Detect which cell encompasses the target text, then output its [X, Y] center coordinate. 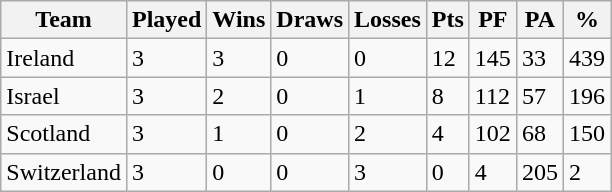
439 [586, 58]
196 [586, 96]
Draws [310, 20]
Team [64, 20]
Scotland [64, 134]
102 [492, 134]
Pts [448, 20]
150 [586, 134]
PF [492, 20]
33 [540, 58]
Israel [64, 96]
Played [166, 20]
Wins [239, 20]
Losses [388, 20]
205 [540, 172]
112 [492, 96]
57 [540, 96]
% [586, 20]
145 [492, 58]
Switzerland [64, 172]
68 [540, 134]
12 [448, 58]
PA [540, 20]
8 [448, 96]
Ireland [64, 58]
